Extract the (X, Y) coordinate from the center of the cell holding the provided text.  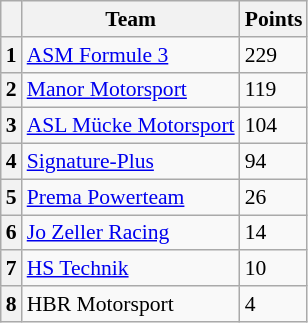
104 (274, 126)
ASM Formule 3 (131, 55)
Points (274, 19)
ASL Mücke Motorsport (131, 126)
HS Technik (131, 269)
1 (12, 55)
94 (274, 162)
8 (12, 304)
26 (274, 197)
Prema Powerteam (131, 197)
7 (12, 269)
3 (12, 126)
10 (274, 269)
Team (131, 19)
6 (12, 233)
5 (12, 197)
2 (12, 90)
14 (274, 233)
119 (274, 90)
229 (274, 55)
Signature-Plus (131, 162)
HBR Motorsport (131, 304)
Jo Zeller Racing (131, 233)
Manor Motorsport (131, 90)
